Extract the (X, Y) coordinate from the center of the cell holding the provided text.  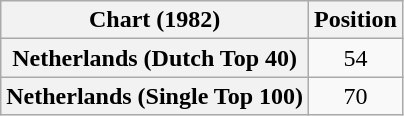
Position (356, 20)
54 (356, 58)
70 (356, 96)
Chart (1982) (155, 20)
Netherlands (Single Top 100) (155, 96)
Netherlands (Dutch Top 40) (155, 58)
